Scan for the cell matching the given text and deliver its (X, Y) coordinate at center. 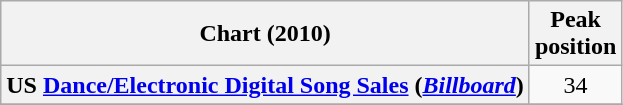
US Dance/Electronic Digital Song Sales (Billboard) (266, 85)
Chart (2010) (266, 34)
Peakposition (575, 34)
34 (575, 85)
